Find where the given text appears and provide that cell's center as (x, y) coordinate. 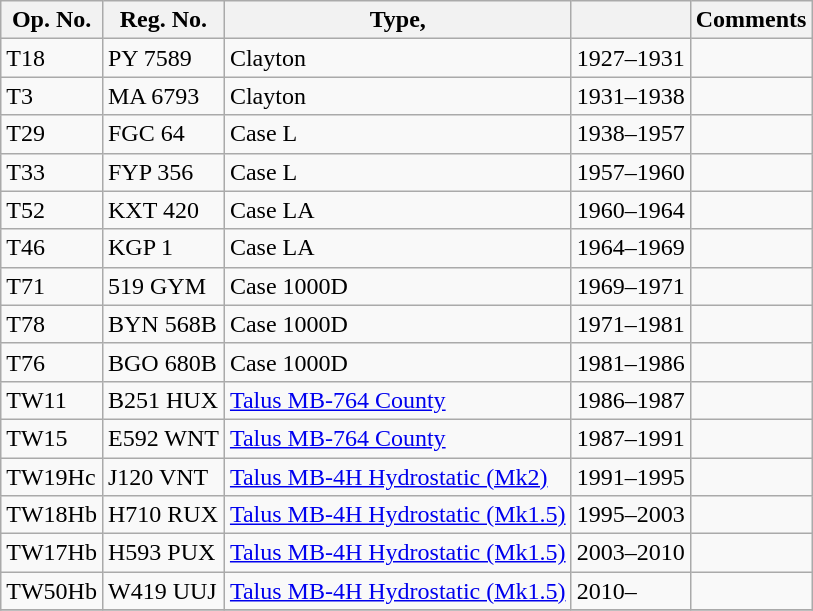
KGP 1 (163, 248)
BYN 568B (163, 324)
T78 (52, 324)
1931–1938 (630, 96)
Op. No. (52, 20)
1987–1991 (630, 438)
TW50Hb (52, 591)
W419 UUJ (163, 591)
1927–1931 (630, 58)
1957–1960 (630, 172)
Reg. No. (163, 20)
T29 (52, 134)
FYP 356 (163, 172)
1981–1986 (630, 362)
TW17Hb (52, 553)
T52 (52, 210)
T76 (52, 362)
TW15 (52, 438)
TW18Hb (52, 515)
1964–1969 (630, 248)
KXT 420 (163, 210)
Type, (398, 20)
T46 (52, 248)
519 GYM (163, 286)
TW19Hc (52, 477)
T18 (52, 58)
J120 VNT (163, 477)
1995–2003 (630, 515)
2010– (630, 591)
T3 (52, 96)
TW11 (52, 400)
Talus MB-4H Hydrostatic (Mk2) (398, 477)
T71 (52, 286)
T33 (52, 172)
1938–1957 (630, 134)
1986–1987 (630, 400)
MA 6793 (163, 96)
Comments (751, 20)
2003–2010 (630, 553)
1969–1971 (630, 286)
PY 7589 (163, 58)
1971–1981 (630, 324)
FGC 64 (163, 134)
BGO 680B (163, 362)
E592 WNT (163, 438)
B251 HUX (163, 400)
1960–1964 (630, 210)
1991–1995 (630, 477)
H593 PUX (163, 553)
H710 RUX (163, 515)
